For the text-containing cell, return its midpoint in (X, Y) coordinate format. 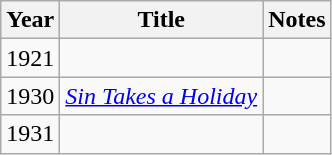
Notes (297, 20)
Year (30, 20)
1931 (30, 134)
1921 (30, 58)
Title (162, 20)
Sin Takes a Holiday (162, 96)
1930 (30, 96)
